Capture the cell that displays the provided text and extract its [x, y] central coordinate. 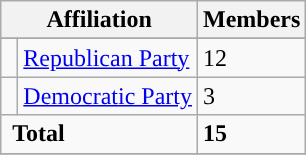
Affiliation [100, 20]
15 [251, 134]
Republican Party [108, 58]
Democratic Party [108, 96]
Total [100, 134]
12 [251, 58]
Members [251, 20]
3 [251, 96]
